Return (X, Y) of the center of cell containing provided text 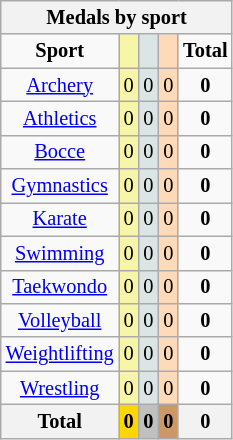
Weightlifting (60, 354)
Swimming (60, 253)
Karate (60, 219)
Archery (60, 85)
Bocce (60, 152)
Wrestling (60, 388)
Volleyball (60, 320)
Sport (60, 51)
Athletics (60, 118)
Taekwondo (60, 287)
Gymnastics (60, 186)
Medals by sport (117, 17)
